Search for the cell housing the specified text and yield its [X, Y] center coordinate. 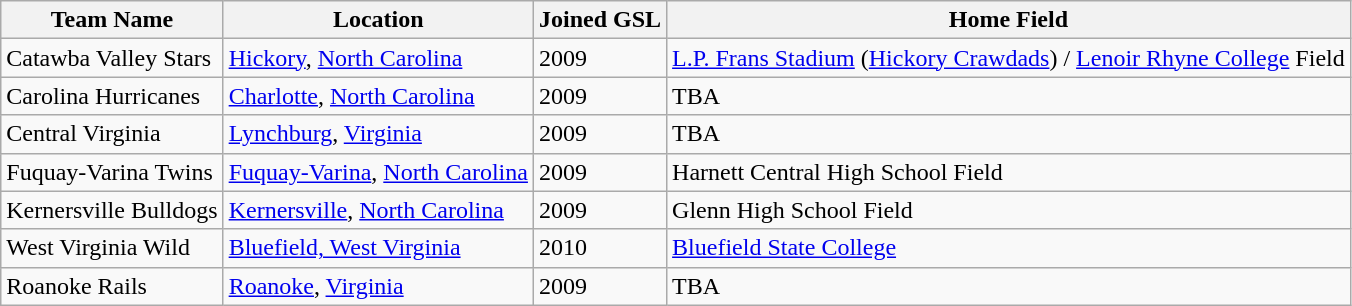
Kernersville, North Carolina [378, 210]
Harnett Central High School Field [1009, 172]
West Virginia Wild [112, 248]
L.P. Frans Stadium (Hickory Crawdads) / Lenoir Rhyne College Field [1009, 58]
Hickory, North Carolina [378, 58]
Bluefield, West Virginia [378, 248]
Glenn High School Field [1009, 210]
2010 [600, 248]
Team Name [112, 20]
Roanoke, Virginia [378, 286]
Roanoke Rails [112, 286]
Central Virginia [112, 134]
Carolina Hurricanes [112, 96]
Catawba Valley Stars [112, 58]
Charlotte, North Carolina [378, 96]
Fuquay-Varina Twins [112, 172]
Joined GSL [600, 20]
Kernersville Bulldogs [112, 210]
Location [378, 20]
Fuquay-Varina, North Carolina [378, 172]
Home Field [1009, 20]
Lynchburg, Virginia [378, 134]
Bluefield State College [1009, 248]
